Output the [x, y] coordinate of the center of the cell containing the given text.  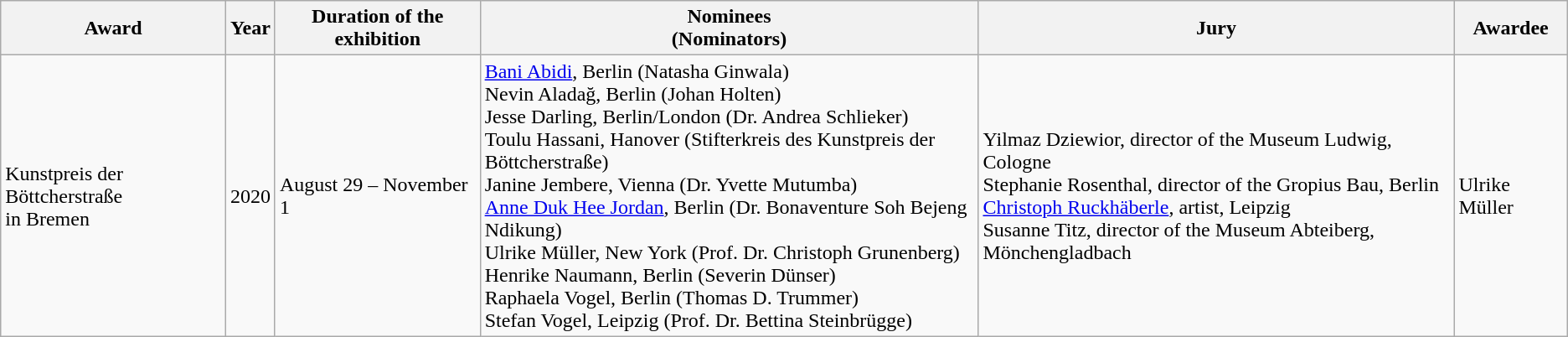
Kunstpreis der Böttcherstraßein Bremen [114, 196]
August 29 – November 1 [377, 196]
Jury [1216, 29]
Duration of the exhibition [377, 29]
Award [114, 29]
Nominees (Nominators) [729, 29]
Ulrike Müller [1511, 196]
Awardee [1511, 29]
2020 [250, 196]
Year [250, 29]
